Determine the (X, Y) coordinate at the center of the cell enclosing the given text.  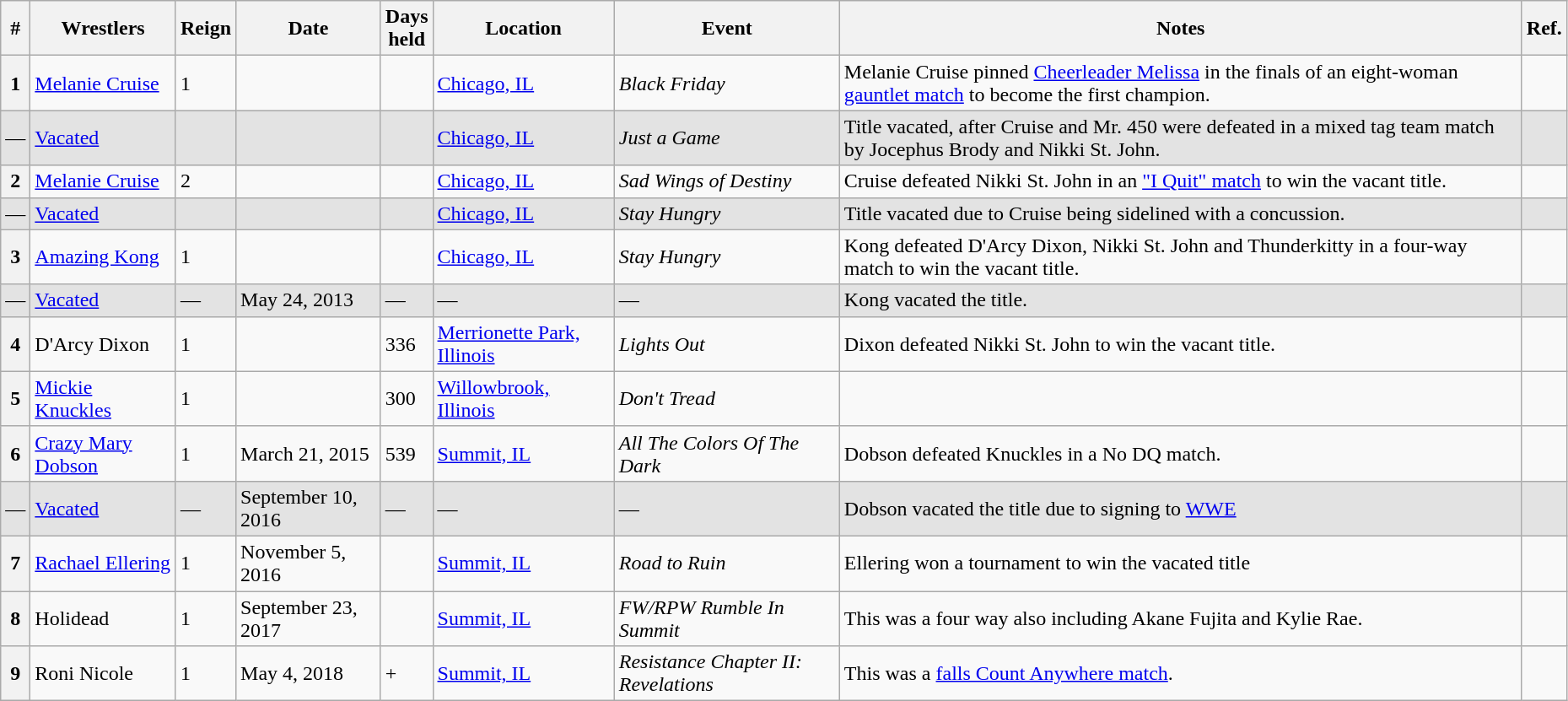
Lights Out (727, 344)
Wrestlers (103, 29)
Daysheld (407, 29)
+ (407, 673)
September 23, 2017 (309, 617)
May 24, 2013 (309, 300)
Amazing Kong (103, 256)
Title vacated, after Cruise and Mr. 450 were defeated in a mixed tag team match by Jocephus Brody and Nikki St. John. (1181, 138)
Dobson vacated the title due to signing to WWE (1181, 508)
Date (309, 29)
8 (15, 617)
Merrionette Park, Illinois (523, 344)
Crazy Mary Dobson (103, 454)
539 (407, 454)
March 21, 2015 (309, 454)
September 10, 2016 (309, 508)
November 5, 2016 (309, 563)
336 (407, 344)
300 (407, 398)
Cruise defeated Nikki St. John in an "I Quit" match to win the vacant title. (1181, 181)
Notes (1181, 29)
Roni Nicole (103, 673)
Event (727, 29)
Rachael Ellering (103, 563)
FW/RPW Rumble In Summit (727, 617)
Title vacated due to Cruise being sidelined with a concussion. (1181, 213)
Kong vacated the title. (1181, 300)
Mickie Knuckles (103, 398)
Sad Wings of Destiny (727, 181)
May 4, 2018 (309, 673)
5 (15, 398)
Resistance Chapter II: Revelations (727, 673)
4 (15, 344)
All The Colors Of The Dark (727, 454)
D'Arcy Dixon (103, 344)
Ellering won a tournament to win the vacated title (1181, 563)
Kong defeated D'Arcy Dixon, Nikki St. John and Thunderkitty in a four-way match to win the vacant title. (1181, 256)
Black Friday (727, 83)
Just a Game (727, 138)
3 (15, 256)
This was a four way also including Akane Fujita and Kylie Rae. (1181, 617)
Holidead (103, 617)
Dobson defeated Knuckles in a No DQ match. (1181, 454)
Dixon defeated Nikki St. John to win the vacant title. (1181, 344)
Ref. (1544, 29)
Don't Tread (727, 398)
Willowbrook, Illinois (523, 398)
This was a falls Count Anywhere match. (1181, 673)
Road to Ruin (727, 563)
# (15, 29)
7 (15, 563)
Location (523, 29)
Melanie Cruise pinned Cheerleader Melissa in the finals of an eight-woman gauntlet match to become the first champion. (1181, 83)
Reign (206, 29)
6 (15, 454)
9 (15, 673)
